Return (X, Y) of the center of cell containing provided text 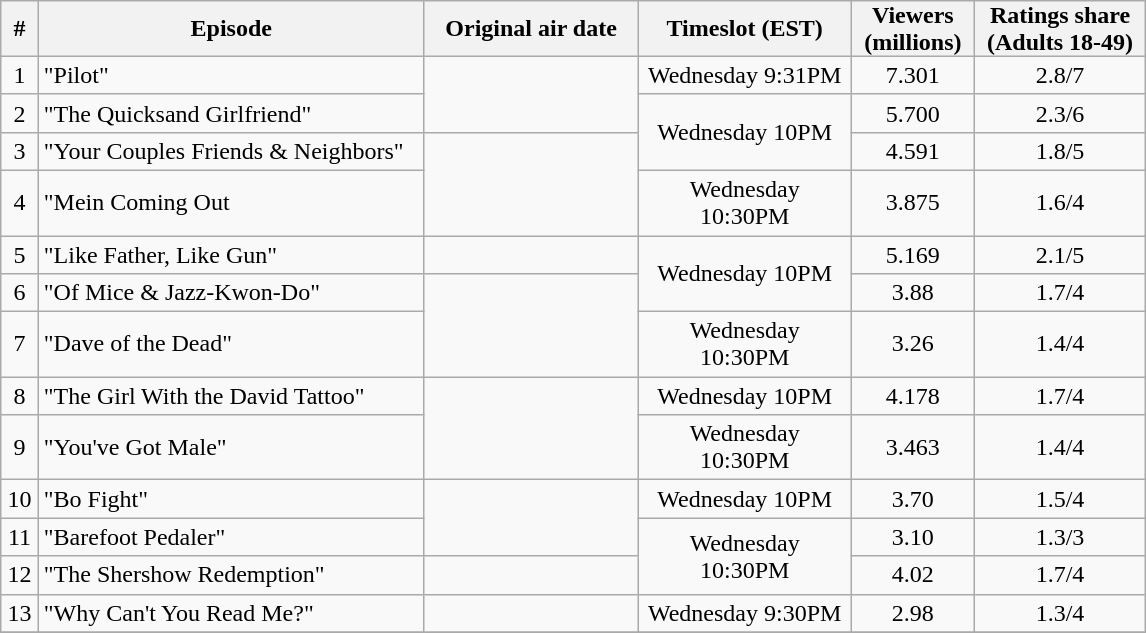
7 (20, 344)
Wednesday 9:31PM (745, 75)
4.591 (912, 151)
"Bo Fight" (231, 499)
1.3/4 (1060, 613)
Viewers(millions) (912, 29)
11 (20, 537)
1 (20, 75)
"The Shershow Redemption" (231, 575)
5.700 (912, 113)
5 (20, 255)
6 (20, 293)
4.178 (912, 396)
2.8/7 (1060, 75)
"Barefoot Pedaler" (231, 537)
13 (20, 613)
3.875 (912, 202)
"Your Couples Friends & Neighbors" (231, 151)
2.1/5 (1060, 255)
1.6/4 (1060, 202)
"Of Mice & Jazz-Kwon-Do" (231, 293)
3.10 (912, 537)
2.3/6 (1060, 113)
"Like Father, Like Gun" (231, 255)
"Dave of the Dead" (231, 344)
1.8/5 (1060, 151)
3.463 (912, 448)
"Why Can't You Read Me?" (231, 613)
Original air date (531, 29)
Wednesday 9:30PM (745, 613)
3.26 (912, 344)
1.5/4 (1060, 499)
"The Quicksand Girlfriend" (231, 113)
# (20, 29)
3.70 (912, 499)
3 (20, 151)
Timeslot (EST) (745, 29)
7.301 (912, 75)
"Mein Coming Out (231, 202)
Episode (231, 29)
"Pilot" (231, 75)
4 (20, 202)
10 (20, 499)
2 (20, 113)
1.3/3 (1060, 537)
8 (20, 396)
3.88 (912, 293)
9 (20, 448)
"The Girl With the David Tattoo" (231, 396)
12 (20, 575)
4.02 (912, 575)
2.98 (912, 613)
Ratings share(Adults 18-49) (1060, 29)
"You've Got Male" (231, 448)
5.169 (912, 255)
